Search for the cell housing the specified text and yield its (X, Y) center coordinate. 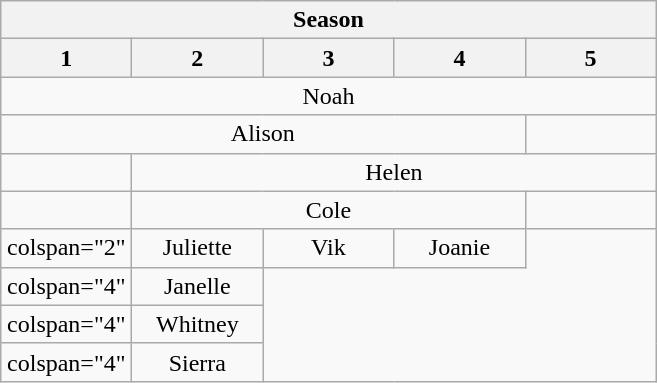
Joanie (460, 248)
Alison (263, 134)
Sierra (198, 362)
Juliette (198, 248)
Helen (394, 172)
Season (328, 20)
5 (590, 58)
3 (328, 58)
Noah (328, 96)
Whitney (198, 324)
1 (66, 58)
4 (460, 58)
Vik (328, 248)
Cole (328, 210)
colspan="2" (66, 248)
Janelle (198, 286)
2 (198, 58)
